Determine the (x, y) coordinate at the center of the cell enclosing the given text.  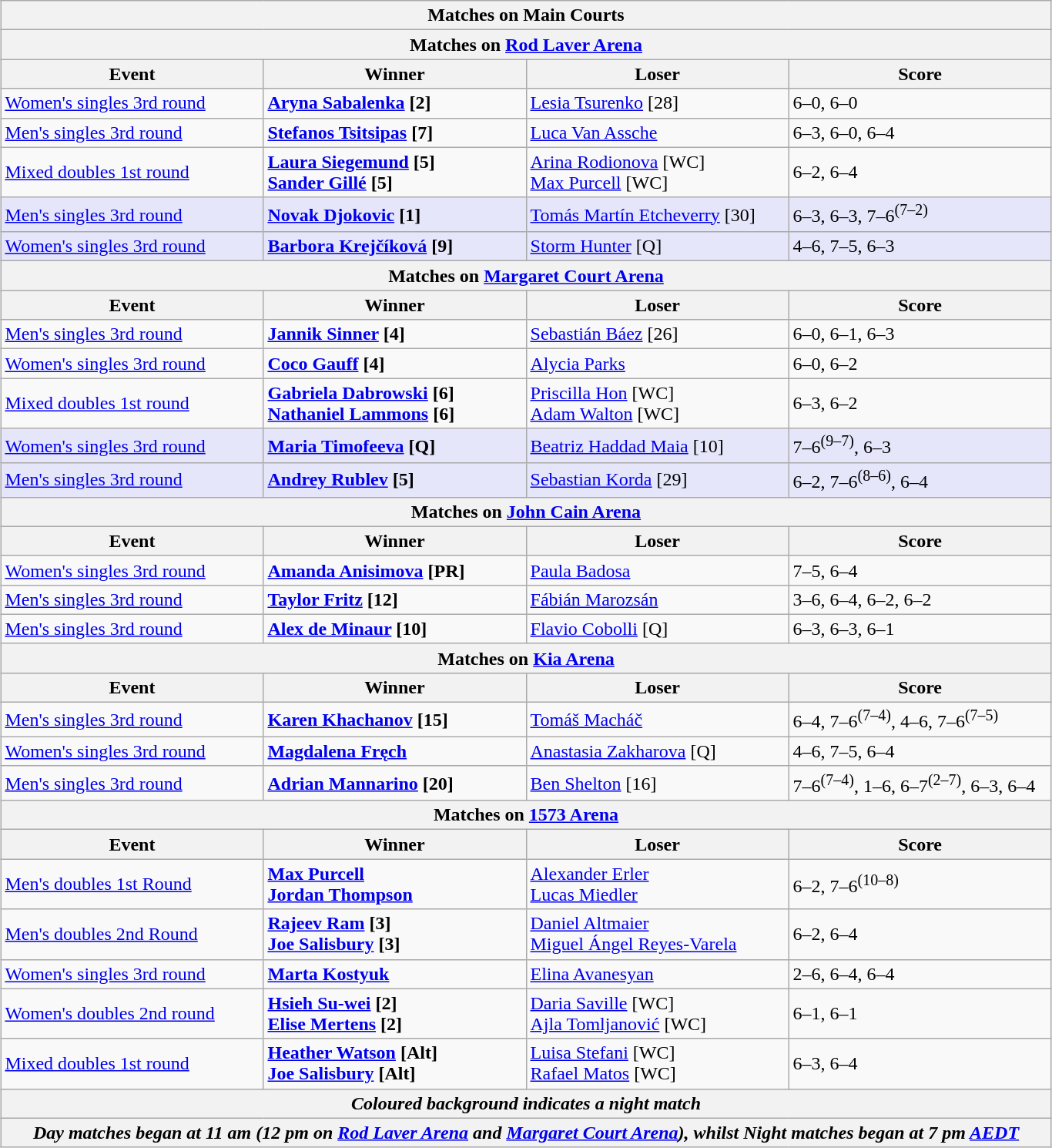
Day matches began at 11 am (12 pm on Rod Laver Arena and Margaret Court Arena), whilst Night matches began at 7 pm AEDT (526, 1133)
3–6, 6–4, 6–2, 6–2 (920, 599)
6–3, 6–3, 7–6(7–2) (920, 214)
7–6(9–7), 6–3 (920, 445)
2–6, 6–4, 6–4 (920, 974)
7–6(7–4), 1–6, 6–7(2–7), 6–3, 6–4 (920, 783)
Taylor Fritz [12] (394, 599)
Elina Avanesyan (658, 974)
Magdalena Fręch (394, 751)
Flavio Cobolli [Q] (658, 629)
Luca Van Assche (658, 133)
Men's doubles 1st Round (132, 884)
Andrey Rublev [5] (394, 481)
6–0, 6–0 (920, 103)
Fábián Marozsán (658, 599)
Paula Badosa (658, 570)
Storm Hunter [Q] (658, 247)
Aryna Sabalenka [2] (394, 103)
6–3, 6–3, 6–1 (920, 629)
4–6, 7–5, 6–4 (920, 751)
6–1, 6–1 (920, 1014)
Lesia Tsurenko [28] (658, 103)
Tomáš Macháč (658, 720)
Coco Gauff [4] (394, 364)
Heather Watson [Alt] Joe Salisbury [Alt] (394, 1063)
Max Purcell Jordan Thompson (394, 884)
6–2, 7–6(10–8) (920, 884)
Adrian Mannarino [20] (394, 783)
Karen Khachanov [15] (394, 720)
Alex de Minaur [10] (394, 629)
Amanda Anisimova [PR] (394, 570)
6–3, 6–2 (920, 404)
Daniel Altmaier Miguel Ángel Reyes-Varela (658, 934)
Luisa Stefani [WC] Rafael Matos [WC] (658, 1063)
6–0, 6–2 (920, 364)
Alexander Erler Lucas Miedler (658, 884)
Matches on Main Courts (526, 15)
Women's doubles 2nd round (132, 1014)
Arina Rodionova [WC] Max Purcell [WC] (658, 173)
6–3, 6–0, 6–4 (920, 133)
Daria Saville [WC] Ajla Tomljanović [WC] (658, 1014)
Matches on Rod Laver Arena (526, 45)
Matches on John Cain Arena (526, 512)
Jannik Sinner [4] (394, 334)
Laura Siegemund [5] Sander Gillé [5] (394, 173)
Priscilla Hon [WC] Adam Walton [WC] (658, 404)
6–4, 7–6(7–4), 4–6, 7–6(7–5) (920, 720)
Hsieh Su-wei [2] Elise Mertens [2] (394, 1014)
Gabriela Dabrowski [6] Nathaniel Lammons [6] (394, 404)
6–2, 7–6(8–6), 6–4 (920, 481)
Matches on 1573 Arena (526, 815)
Beatriz Haddad Maia [10] (658, 445)
Novak Djokovic [1] (394, 214)
Stefanos Tsitsipas [7] (394, 133)
Alycia Parks (658, 364)
Matches on Kia Arena (526, 658)
6–3, 6–4 (920, 1063)
Sebastian Korda [29] (658, 481)
7–5, 6–4 (920, 570)
Barbora Krejčíková [9] (394, 247)
Anastasia Zakharova [Q] (658, 751)
6–0, 6–1, 6–3 (920, 334)
Ben Shelton [16] (658, 783)
Matches on Margaret Court Arena (526, 276)
Sebastián Báez [26] (658, 334)
Coloured background indicates a night match (526, 1103)
Men's doubles 2nd Round (132, 934)
Maria Timofeeva [Q] (394, 445)
4–6, 7–5, 6–3 (920, 247)
Marta Kostyuk (394, 974)
Tomás Martín Etcheverry [30] (658, 214)
Rajeev Ram [3] Joe Salisbury [3] (394, 934)
